Pinpoint the cell where the given text exists, returning its [X, Y] midpoint coordinate. 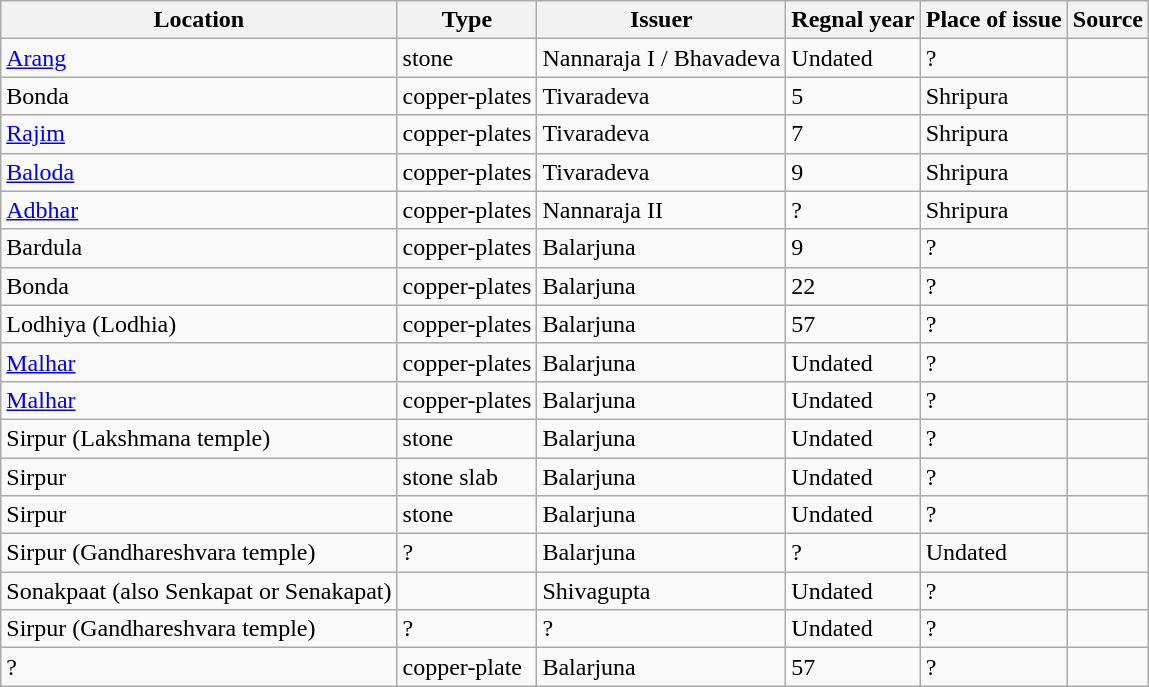
Source [1108, 20]
7 [853, 134]
Location [199, 20]
Rajim [199, 134]
Nannaraja II [662, 210]
Sirpur (Lakshmana temple) [199, 438]
Type [467, 20]
stone slab [467, 477]
Lodhiya (Lodhia) [199, 324]
Issuer [662, 20]
Nannaraja I / Bhavadeva [662, 58]
Shivagupta [662, 591]
Regnal year [853, 20]
Adbhar [199, 210]
Place of issue [994, 20]
copper-plate [467, 667]
22 [853, 286]
Sonakpaat (also Senkapat or Senakapat) [199, 591]
Arang [199, 58]
Baloda [199, 172]
Bardula [199, 248]
5 [853, 96]
